Identify which cell holds the provided text, then report its [X, Y] central coordinate. 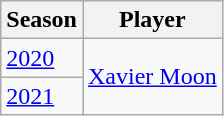
Xavier Moon [152, 77]
2020 [42, 58]
Player [152, 20]
2021 [42, 96]
Season [42, 20]
